Determine the (X, Y) coordinate at the center of the cell enclosing the given text.  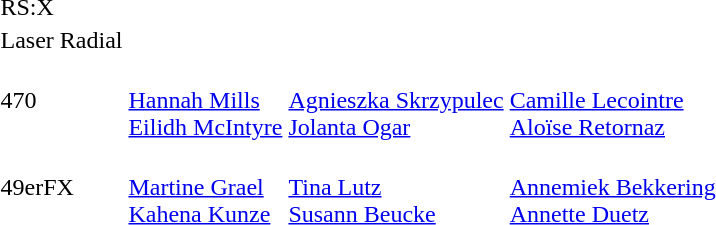
Hannah MillsEilidh McIntyre (206, 100)
Agnieszka SkrzypulecJolanta Ogar (396, 100)
